Identify which cell holds the provided text, then report its (X, Y) central coordinate. 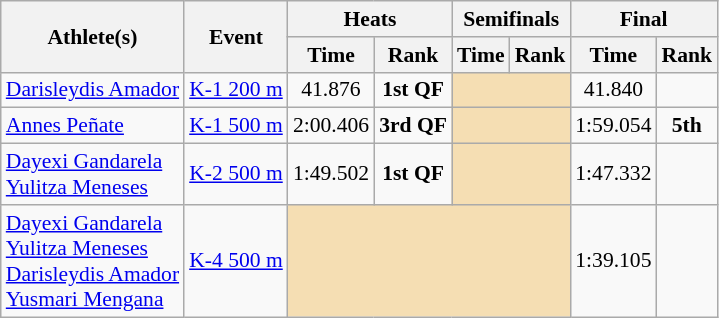
K-4 500 m (236, 261)
2:00.406 (331, 126)
Dayexi GandarelaYulitza MenesesDarisleydis AmadorYusmari Mengana (92, 261)
K-1 200 m (236, 90)
41.876 (331, 90)
Heats (370, 19)
1:59.054 (613, 126)
Dayexi GandarelaYulitza Meneses (92, 174)
41.840 (613, 90)
Semifinals (511, 19)
Athlete(s) (92, 36)
Event (236, 36)
Final (644, 19)
K-2 500 m (236, 174)
Darisleydis Amador (92, 90)
5th (688, 126)
1:39.105 (613, 261)
3rd QF (413, 126)
1:47.332 (613, 174)
1:49.502 (331, 174)
K-1 500 m (236, 126)
Annes Peñate (92, 126)
